Determine the [x, y] coordinate at the center of the cell enclosing the given text.  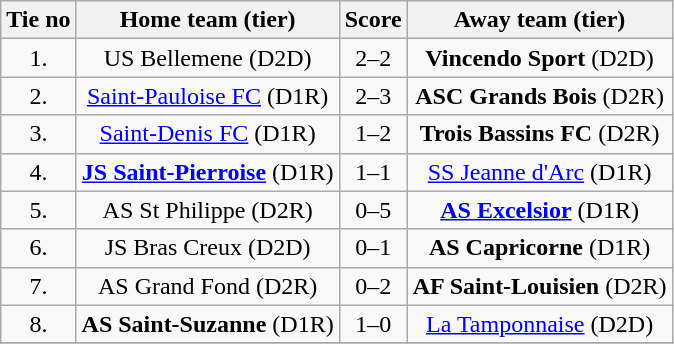
5. [38, 210]
Vincendo Sport (D2D) [540, 58]
7. [38, 286]
2. [38, 96]
JS Saint-Pierroise (D1R) [208, 172]
2–3 [373, 96]
0–5 [373, 210]
6. [38, 248]
4. [38, 172]
ASC Grands Bois (D2R) [540, 96]
Tie no [38, 20]
3. [38, 134]
1–0 [373, 324]
8. [38, 324]
AS Capricorne (D1R) [540, 248]
0–1 [373, 248]
AS Excelsior (D1R) [540, 210]
1. [38, 58]
Saint-Denis FC (D1R) [208, 134]
Score [373, 20]
SS Jeanne d'Arc (D1R) [540, 172]
La Tamponnaise (D2D) [540, 324]
0–2 [373, 286]
JS Bras Creux (D2D) [208, 248]
Trois Bassins FC (D2R) [540, 134]
2–2 [373, 58]
AS St Philippe (D2R) [208, 210]
AF Saint-Louisien (D2R) [540, 286]
1–2 [373, 134]
AS Saint-Suzanne (D1R) [208, 324]
US Bellemene (D2D) [208, 58]
Home team (tier) [208, 20]
Away team (tier) [540, 20]
AS Grand Fond (D2R) [208, 286]
1–1 [373, 172]
Saint-Pauloise FC (D1R) [208, 96]
